Extract the [X, Y] coordinate from the center of the cell holding the provided text.  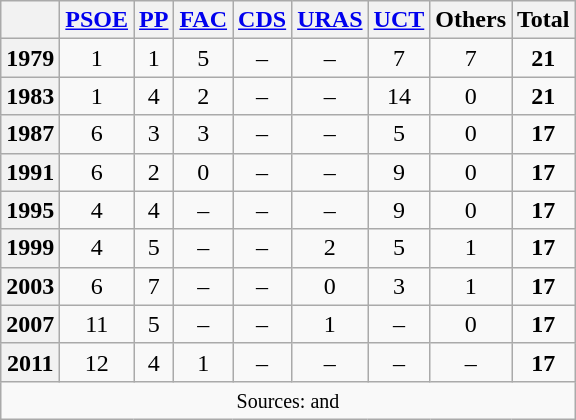
PP [154, 20]
2011 [30, 362]
Others [471, 20]
URAS [330, 20]
14 [399, 96]
Sources: and [288, 400]
2003 [30, 286]
12 [97, 362]
2007 [30, 324]
1999 [30, 248]
11 [97, 324]
1987 [30, 134]
CDS [262, 20]
1995 [30, 210]
1979 [30, 58]
PSOE [97, 20]
Total [544, 20]
FAC [204, 20]
1983 [30, 96]
1991 [30, 172]
UCT [399, 20]
